Search for the cell housing the specified text and yield its (x, y) center coordinate. 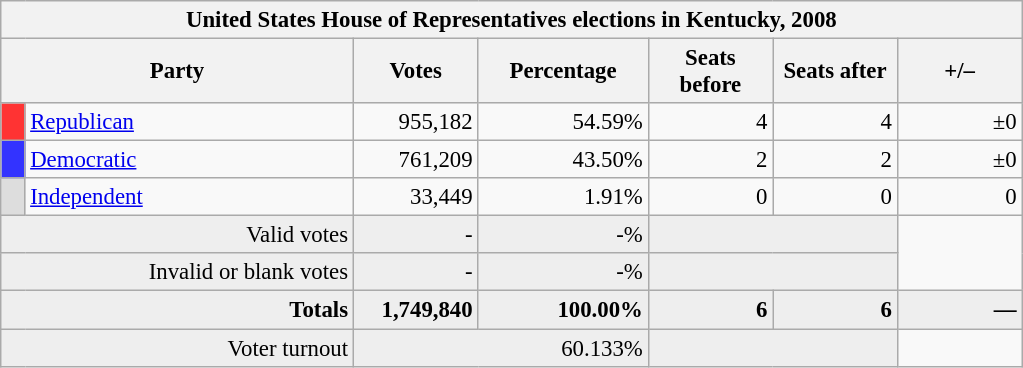
54.59% (563, 122)
Party (178, 72)
Votes (416, 72)
Seats after (836, 72)
1.91% (563, 197)
Independent (189, 197)
955,182 (416, 122)
43.50% (563, 160)
Percentage (563, 72)
Seats before (710, 72)
761,209 (416, 160)
Totals (178, 310)
+/– (960, 72)
— (960, 310)
Democratic (189, 160)
Republican (189, 122)
33,449 (416, 197)
Voter turnout (178, 348)
United States House of Representatives elections in Kentucky, 2008 (512, 20)
1,749,840 (416, 310)
Invalid or blank votes (178, 273)
60.133% (500, 348)
100.00% (563, 310)
Valid votes (178, 235)
